Identify which cell holds the provided text, then report its [x, y] central coordinate. 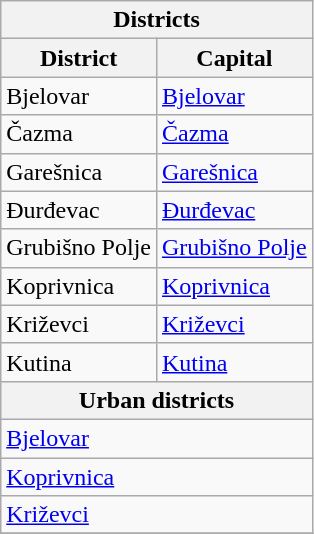
Urban districts [156, 400]
District [79, 58]
Capital [234, 58]
Districts [156, 20]
